Return the [x, y] coordinate for the center point of the cell that contains the specified text.  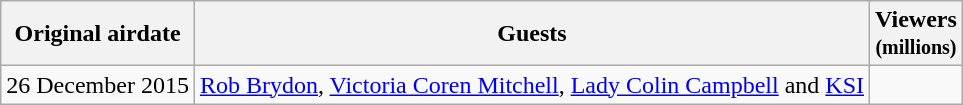
Original airdate [98, 34]
Rob Brydon, Victoria Coren Mitchell, Lady Colin Campbell and KSI [532, 85]
26 December 2015 [98, 85]
Viewers(millions) [916, 34]
Guests [532, 34]
